Return the [X, Y] coordinate for the center point of the cell that contains the specified text.  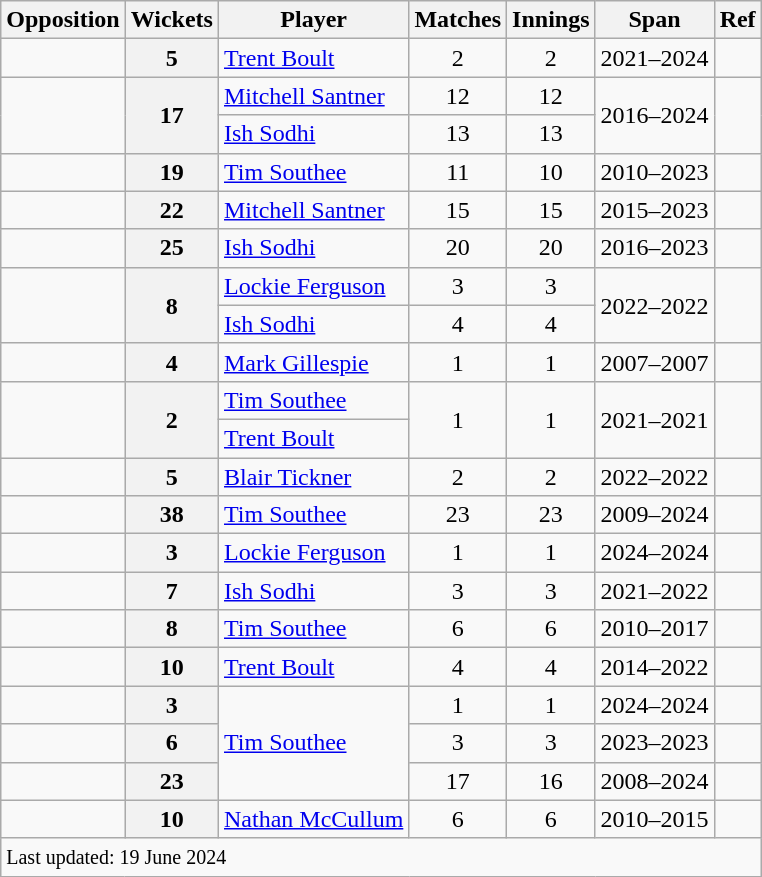
Mark Gillespie [313, 362]
2016–2024 [654, 115]
2021–2022 [654, 591]
2021–2024 [654, 58]
22 [172, 210]
Opposition [63, 20]
2010–2023 [654, 172]
2014–2022 [654, 667]
2023–2023 [654, 743]
2015–2023 [654, 210]
Last updated: 19 June 2024 [381, 857]
Player [313, 20]
25 [172, 248]
Innings [551, 20]
2016–2023 [654, 248]
2021–2021 [654, 419]
2008–2024 [654, 781]
Nathan McCullum [313, 819]
19 [172, 172]
38 [172, 515]
7 [172, 591]
2010–2015 [654, 819]
2010–2017 [654, 629]
2007–2007 [654, 362]
16 [551, 781]
2009–2024 [654, 515]
Blair Tickner [313, 477]
Wickets [172, 20]
Ref [738, 20]
Matches [458, 20]
Span [654, 20]
11 [458, 172]
